Find where the given text appears and provide that cell's center as (x, y) coordinate. 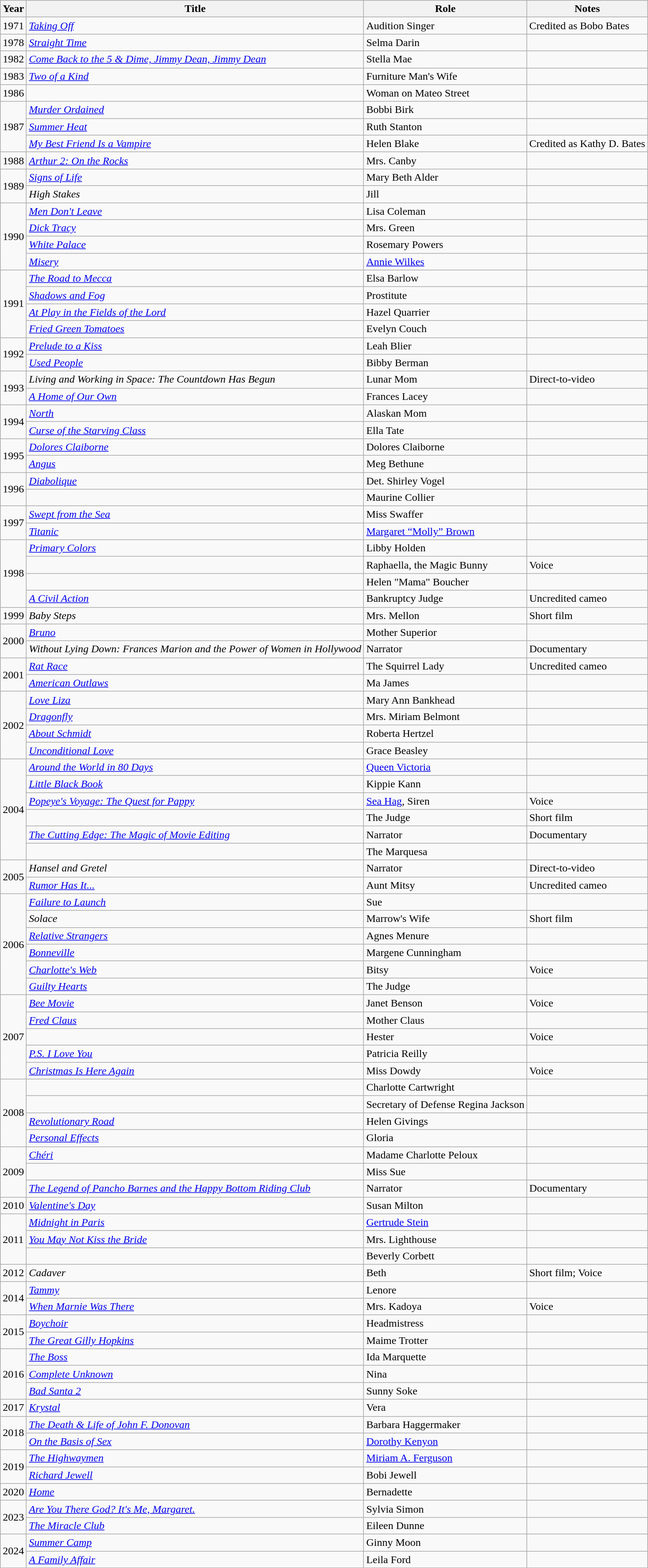
Vera (445, 1408)
Bibby Berman (445, 363)
2015 (13, 1332)
Two of a Kind (195, 76)
Ruth Stanton (445, 127)
2019 (13, 1467)
Helen Givings (445, 1121)
2018 (13, 1433)
Madame Charlotte Peloux (445, 1155)
Libby Holden (445, 548)
Mary Ann Bankhead (445, 700)
Christmas Is Here Again (195, 1071)
A Civil Action (195, 599)
Dick Tracy (195, 228)
Bee Movie (195, 1003)
About Schmidt (195, 733)
Guilty Hearts (195, 986)
2017 (13, 1408)
2000 (13, 641)
Fred Claus (195, 1020)
When Marnie Was There (195, 1307)
North (195, 413)
Stella Mae (445, 59)
The Boss (195, 1357)
1978 (13, 43)
2020 (13, 1492)
Credited as Kathy D. Bates (587, 143)
Signs of Life (195, 177)
Living and Working in Space: The Countdown Has Begun (195, 379)
Alaskan Mom (445, 413)
Maime Trotter (445, 1340)
Meg Bethune (445, 464)
2024 (13, 1551)
Audition Singer (445, 26)
Ma James (445, 683)
Baby Steps (195, 616)
Revolutionary Road (195, 1121)
Hansel and Gretel (195, 868)
Grace Beasley (445, 751)
Bitsy (445, 969)
1999 (13, 616)
Mrs. Mellon (445, 616)
At Play in the Fields of the Lord (195, 312)
Midnight in Paris (195, 1222)
The Cutting Edge: The Magic of Movie Editing (195, 835)
The Death & Life of John F. Donovan (195, 1425)
Bernadette (445, 1492)
Title (195, 9)
P.S. I Love You (195, 1054)
Bobbi Birk (445, 110)
Boychoir (195, 1324)
2005 (13, 877)
Rosemary Powers (445, 245)
Come Back to the 5 & Dime, Jimmy Dean, Jimmy Dean (195, 59)
2023 (13, 1517)
Short film; Voice (587, 1273)
Frances Lacey (445, 396)
The Great Gilly Hopkins (195, 1340)
Miriam A. Ferguson (445, 1458)
Bruno (195, 632)
Mrs. Canby (445, 160)
Gertrude Stein (445, 1222)
1992 (13, 354)
Shadows and Fog (195, 295)
Hester (445, 1037)
Dorothy Kenyon (445, 1441)
Bad Santa 2 (195, 1391)
Rat Race (195, 666)
Miss Sue (445, 1172)
The Road to Mecca (195, 279)
Furniture Man's Wife (445, 76)
Failure to Launch (195, 902)
Primary Colors (195, 548)
Lunar Mom (445, 379)
Ida Marquette (445, 1357)
Margene Cunningham (445, 952)
Titanic (195, 531)
American Outlaws (195, 683)
Ella Tate (445, 430)
Bonneville (195, 952)
Aunt Mitsy (445, 885)
Curse of the Starving Class (195, 430)
Fried Green Tomatoes (195, 329)
My Best Friend Is a Vampire (195, 143)
Around the World in 80 Days (195, 767)
Complete Unknown (195, 1374)
Nina (445, 1374)
2010 (13, 1205)
Susan Milton (445, 1205)
Love Liza (195, 700)
2001 (13, 674)
Sea Hag, Siren (445, 801)
A Home of Our Own (195, 396)
2014 (13, 1298)
Maurine Collier (445, 498)
Beverly Corbett (445, 1256)
Mother Claus (445, 1020)
Sue (445, 902)
Angus (195, 464)
Relative Strangers (195, 936)
Notes (587, 9)
Bankruptcy Judge (445, 599)
Charlotte's Web (195, 969)
2016 (13, 1374)
Barbara Haggermaker (445, 1425)
Helen "Mama" Boucher (445, 582)
The Miracle Club (195, 1525)
Mother Superior (445, 632)
Role (445, 9)
Straight Time (195, 43)
2012 (13, 1273)
Summer Camp (195, 1542)
The Highwaymen (195, 1458)
Credited as Bobo Bates (587, 26)
Personal Effects (195, 1138)
Unconditional Love (195, 751)
1971 (13, 26)
Tammy (195, 1290)
2008 (13, 1113)
Home (195, 1492)
Mrs. Kadoya (445, 1307)
The Legend of Pancho Barnes and the Happy Bottom Riding Club (195, 1189)
Queen Victoria (445, 767)
Det. Shirley Vogel (445, 480)
Chéri (195, 1155)
Gloria (445, 1138)
Jill (445, 194)
Lisa Coleman (445, 211)
The Marquesa (445, 852)
1991 (13, 304)
Dragonfly (195, 716)
Charlotte Cartwright (445, 1088)
Annie Wilkes (445, 262)
Cadaver (195, 1273)
Misery (195, 262)
1982 (13, 59)
Evelyn Couch (445, 329)
The Squirrel Lady (445, 666)
2006 (13, 944)
Mary Beth Alder (445, 177)
Arthur 2: On the Rocks (195, 160)
2002 (13, 725)
1997 (13, 523)
Summer Heat (195, 127)
Swept from the Sea (195, 515)
Woman on Mateo Street (445, 93)
1998 (13, 573)
Miss Swaffer (445, 515)
Sunny Soke (445, 1391)
White Palace (195, 245)
1993 (13, 388)
Leah Blier (445, 346)
Krystal (195, 1408)
Valentine's Day (195, 1205)
Solace (195, 919)
Elsa Barlow (445, 279)
You May Not Kiss the Bride (195, 1239)
A Family Affair (195, 1559)
1994 (13, 422)
Patricia Reilly (445, 1054)
Raphaella, the Magic Bunny (445, 565)
1987 (13, 127)
Agnes Menure (445, 936)
High Stakes (195, 194)
Janet Benson (445, 1003)
Leila Ford (445, 1559)
2011 (13, 1239)
Mrs. Miriam Belmont (445, 716)
Roberta Hertzel (445, 733)
1995 (13, 455)
Marrow's Wife (445, 919)
Diabolique (195, 480)
2007 (13, 1037)
Men Don't Leave (195, 211)
Miss Dowdy (445, 1071)
Sylvia Simon (445, 1509)
Bobi Jewell (445, 1475)
Year (13, 9)
1983 (13, 76)
Eileen Dunne (445, 1525)
Margaret “Molly” Brown (445, 531)
1988 (13, 160)
Prostitute (445, 295)
1989 (13, 186)
Are You There God? It's Me, Margaret. (195, 1509)
1996 (13, 489)
1986 (13, 93)
Without Lying Down: Frances Marion and the Power of Women in Hollywood (195, 649)
Lenore (445, 1290)
Beth (445, 1273)
Ginny Moon (445, 1542)
Used People (195, 363)
2004 (13, 809)
1990 (13, 236)
Little Black Book (195, 784)
Kippie Kann (445, 784)
Popeye's Voyage: The Quest for Pappy (195, 801)
Rumor Has It... (195, 885)
2009 (13, 1172)
Helen Blake (445, 143)
Richard Jewell (195, 1475)
Murder Ordained (195, 110)
Prelude to a Kiss (195, 346)
Selma Darin (445, 43)
Secretary of Defense Regina Jackson (445, 1104)
Headmistress (445, 1324)
Mrs. Green (445, 228)
Mrs. Lighthouse (445, 1239)
Hazel Quarrier (445, 312)
Taking Off (195, 26)
On the Basis of Sex (195, 1441)
